Extract the [x, y] coordinate from the center of the cell holding the provided text.  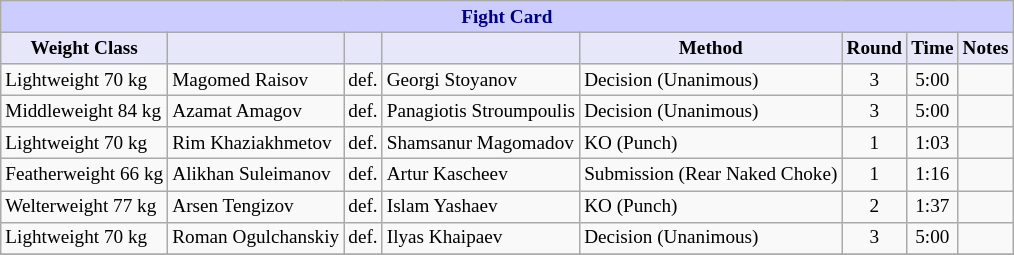
Notes [986, 48]
Method [711, 48]
Islam Yashaev [480, 206]
Azamat Amagov [256, 111]
Round [874, 48]
Georgi Stoyanov [480, 80]
Rim Khaziakhmetov [256, 143]
Alikhan Suleimanov [256, 175]
1:03 [932, 143]
1:16 [932, 175]
Panagiotis Stroumpoulis [480, 111]
Fight Card [507, 17]
1:37 [932, 206]
Ilyas Khaipaev [480, 238]
Time [932, 48]
Magomed Raisov [256, 80]
Welterweight 77 kg [84, 206]
Featherweight 66 kg [84, 175]
Artur Kascheev [480, 175]
Middleweight 84 kg [84, 111]
Roman Ogulchanskiy [256, 238]
Arsen Tengizov [256, 206]
Shamsanur Magomadov [480, 143]
2 [874, 206]
Submission (Rear Naked Choke) [711, 175]
Weight Class [84, 48]
